Search for the cell housing the specified text and yield its [X, Y] center coordinate. 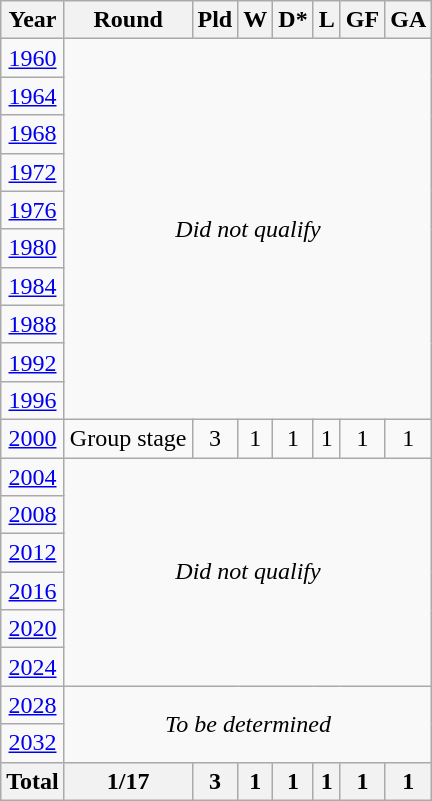
1988 [33, 324]
Total [33, 781]
L [326, 20]
Group stage [128, 438]
1980 [33, 248]
1992 [33, 362]
2012 [33, 553]
2020 [33, 629]
D* [293, 20]
1964 [33, 96]
2008 [33, 515]
GA [408, 20]
2032 [33, 743]
1/17 [128, 781]
2000 [33, 438]
1996 [33, 400]
1960 [33, 58]
2016 [33, 591]
1976 [33, 210]
1984 [33, 286]
2028 [33, 705]
1968 [33, 134]
2024 [33, 667]
GF [362, 20]
1972 [33, 172]
2004 [33, 477]
Year [33, 20]
To be determined [248, 724]
W [256, 20]
Round [128, 20]
Pld [215, 20]
